Scan for the cell matching the given text and deliver its [X, Y] coordinate at center. 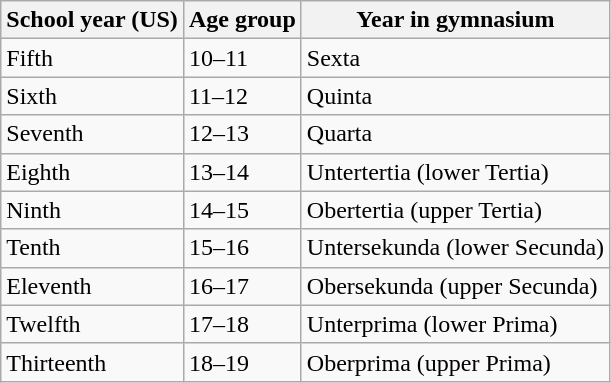
Oberprima (upper Prima) [455, 362]
Untersekunda (lower Secunda) [455, 248]
16–17 [242, 286]
Fifth [92, 58]
Untertertia (lower Tertia) [455, 172]
Unterprima (lower Prima) [455, 324]
17–18 [242, 324]
Obersekunda (upper Secunda) [455, 286]
18–19 [242, 362]
Obertertia (upper Tertia) [455, 210]
10–11 [242, 58]
Thirteenth [92, 362]
Ninth [92, 210]
Quarta [455, 134]
Seventh [92, 134]
Tenth [92, 248]
Eleventh [92, 286]
School year (US) [92, 20]
15–16 [242, 248]
14–15 [242, 210]
Sixth [92, 96]
Quinta [455, 96]
Twelfth [92, 324]
Year in gymnasium [455, 20]
Eighth [92, 172]
11–12 [242, 96]
12–13 [242, 134]
Sexta [455, 58]
13–14 [242, 172]
Age group [242, 20]
